Search for the cell housing the specified text and yield its (X, Y) center coordinate. 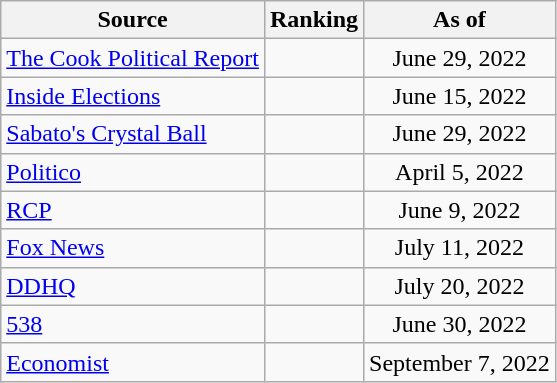
Inside Elections (133, 96)
June 15, 2022 (460, 96)
Ranking (314, 20)
Sabato's Crystal Ball (133, 134)
DDHQ (133, 286)
Source (133, 20)
RCP (133, 210)
Fox News (133, 248)
Politico (133, 172)
June 30, 2022 (460, 324)
The Cook Political Report (133, 58)
538 (133, 324)
July 11, 2022 (460, 248)
July 20, 2022 (460, 286)
June 9, 2022 (460, 210)
As of (460, 20)
April 5, 2022 (460, 172)
September 7, 2022 (460, 362)
Economist (133, 362)
